Search for the cell housing the specified text and yield its [X, Y] center coordinate. 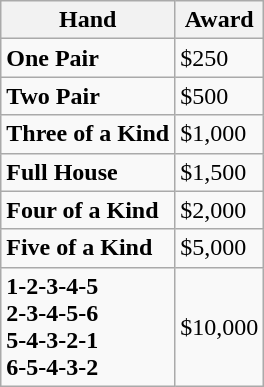
Four of a Kind [88, 210]
$250 [220, 58]
Two Pair [88, 96]
One Pair [88, 58]
$10,000 [220, 326]
1-2-3-4-52-3-4-5-65-4-3-2-16-5-4-3-2 [88, 326]
Hand [88, 20]
$500 [220, 96]
$5,000 [220, 248]
$2,000 [220, 210]
$1,500 [220, 172]
Award [220, 20]
Full House [88, 172]
Three of a Kind [88, 134]
Five of a Kind [88, 248]
$1,000 [220, 134]
